For the text-containing cell, return its midpoint in (X, Y) coordinate format. 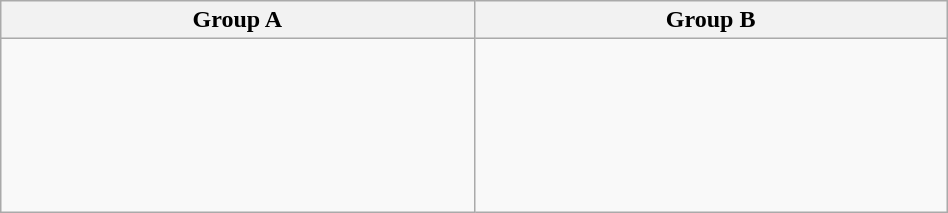
Group B (710, 20)
Group A (238, 20)
